Locate the cell with the specified text and output its (x, y) center coordinate. 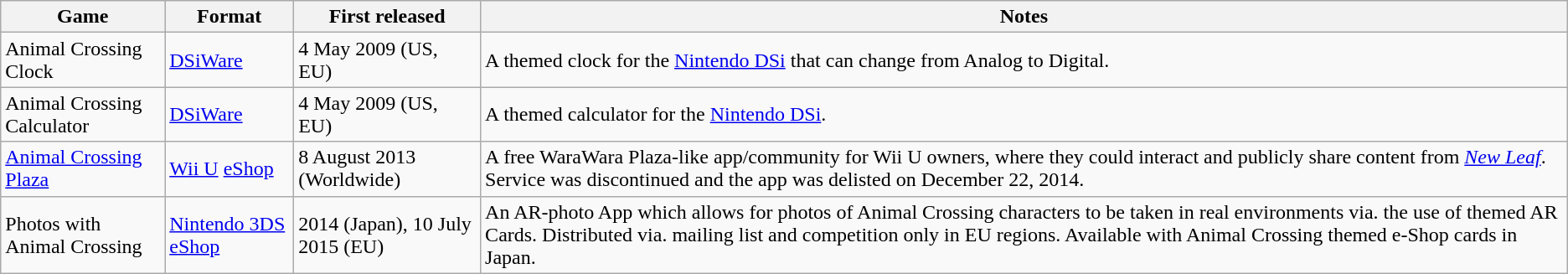
A themed clock for the Nintendo DSi that can change from Analog to Digital. (1024, 60)
Animal Crossing Plaza (83, 169)
A themed calculator for the Nintendo DSi. (1024, 114)
8 August 2013 (Worldwide) (387, 169)
Notes (1024, 17)
Animal Crossing Calculator (83, 114)
Format (230, 17)
First released (387, 17)
Game (83, 17)
Nintendo 3DS eShop (230, 235)
2014 (Japan), 10 July 2015 (EU) (387, 235)
Animal Crossing Clock (83, 60)
Wii U eShop (230, 169)
Photos with Animal Crossing (83, 235)
